Locate the cell with the specified text and output its (X, Y) center coordinate. 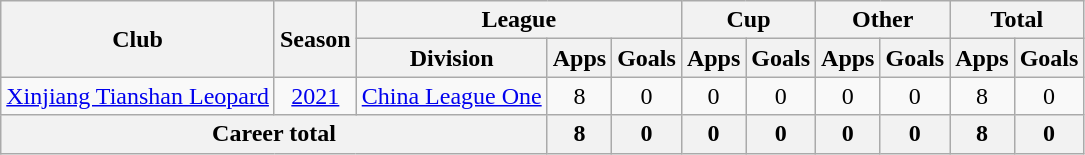
China League One (452, 96)
2021 (315, 96)
Division (452, 58)
Cup (748, 20)
Season (315, 39)
Xinjiang Tianshan Leopard (138, 96)
Total (1017, 20)
Other (883, 20)
Club (138, 39)
League (518, 20)
Career total (274, 134)
